Identify which cell holds the provided text, then report its [x, y] central coordinate. 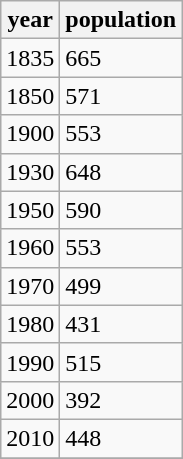
1930 [30, 172]
population [121, 20]
1835 [30, 58]
499 [121, 286]
2010 [30, 438]
648 [121, 172]
590 [121, 210]
1950 [30, 210]
571 [121, 96]
1990 [30, 362]
515 [121, 362]
1850 [30, 96]
1900 [30, 134]
431 [121, 324]
1970 [30, 286]
665 [121, 58]
448 [121, 438]
392 [121, 400]
1960 [30, 248]
2000 [30, 400]
1980 [30, 324]
year [30, 20]
